Find where the given text appears and provide that cell's center as (x, y) coordinate. 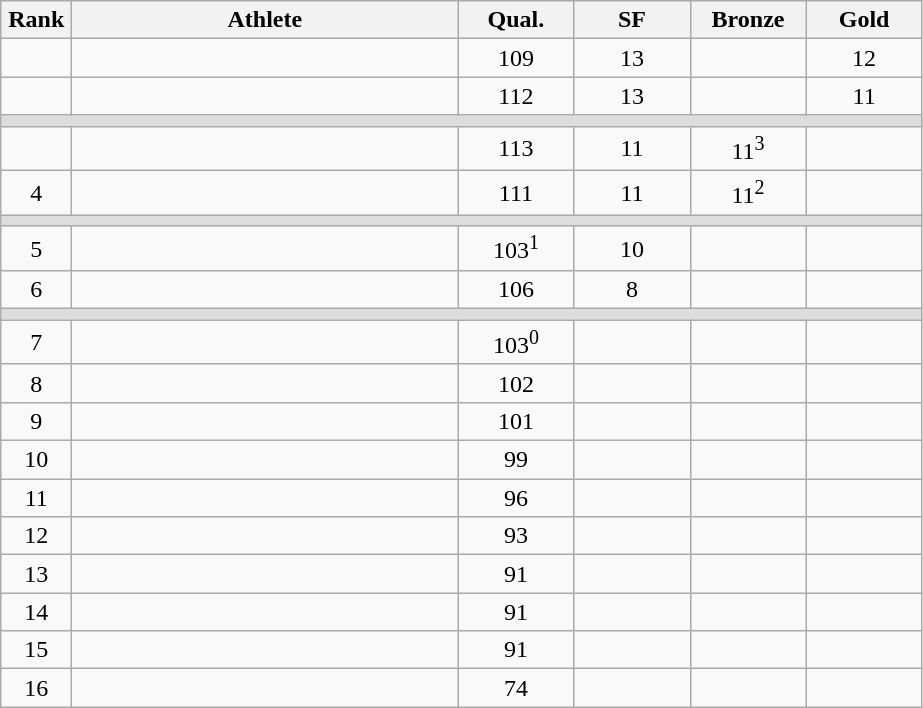
14 (36, 612)
93 (516, 536)
106 (516, 290)
16 (36, 688)
9 (36, 421)
109 (516, 58)
5 (36, 248)
74 (516, 688)
Athlete (265, 20)
1031 (516, 248)
101 (516, 421)
102 (516, 383)
7 (36, 342)
99 (516, 460)
6 (36, 290)
1030 (516, 342)
Gold (864, 20)
15 (36, 650)
Qual. (516, 20)
96 (516, 498)
111 (516, 194)
SF (632, 20)
Bronze (748, 20)
Rank (36, 20)
4 (36, 194)
